Return (X, Y) of the center of cell containing provided text 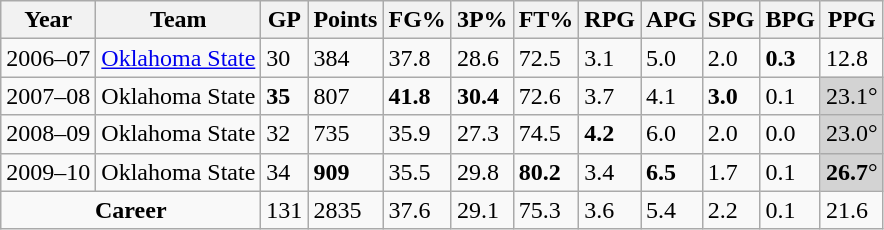
35.9 (417, 134)
72.6 (546, 96)
35.5 (417, 172)
5.4 (672, 210)
2.2 (731, 210)
807 (346, 96)
2835 (346, 210)
37.6 (417, 210)
6.0 (672, 134)
FG% (417, 20)
5.0 (672, 58)
FT% (546, 20)
Year (48, 20)
30.4 (482, 96)
2007–08 (48, 96)
3.0 (731, 96)
29.1 (482, 210)
3.6 (610, 210)
28.6 (482, 58)
41.8 (417, 96)
735 (346, 134)
BPG (790, 20)
384 (346, 58)
6.5 (672, 172)
Career (131, 210)
75.3 (546, 210)
23.1° (852, 96)
GP (284, 20)
3.4 (610, 172)
21.6 (852, 210)
Points (346, 20)
Team (178, 20)
3.7 (610, 96)
72.5 (546, 58)
4.2 (610, 134)
4.1 (672, 96)
27.3 (482, 134)
30 (284, 58)
909 (346, 172)
74.5 (546, 134)
29.8 (482, 172)
RPG (610, 20)
131 (284, 210)
12.8 (852, 58)
0.0 (790, 134)
37.8 (417, 58)
2006–07 (48, 58)
SPG (731, 20)
32 (284, 134)
1.7 (731, 172)
3P% (482, 20)
3.1 (610, 58)
35 (284, 96)
2009–10 (48, 172)
APG (672, 20)
PPG (852, 20)
80.2 (546, 172)
26.7° (852, 172)
23.0° (852, 134)
34 (284, 172)
2008–09 (48, 134)
0.3 (790, 58)
